Search for the cell housing the specified text and yield its (x, y) center coordinate. 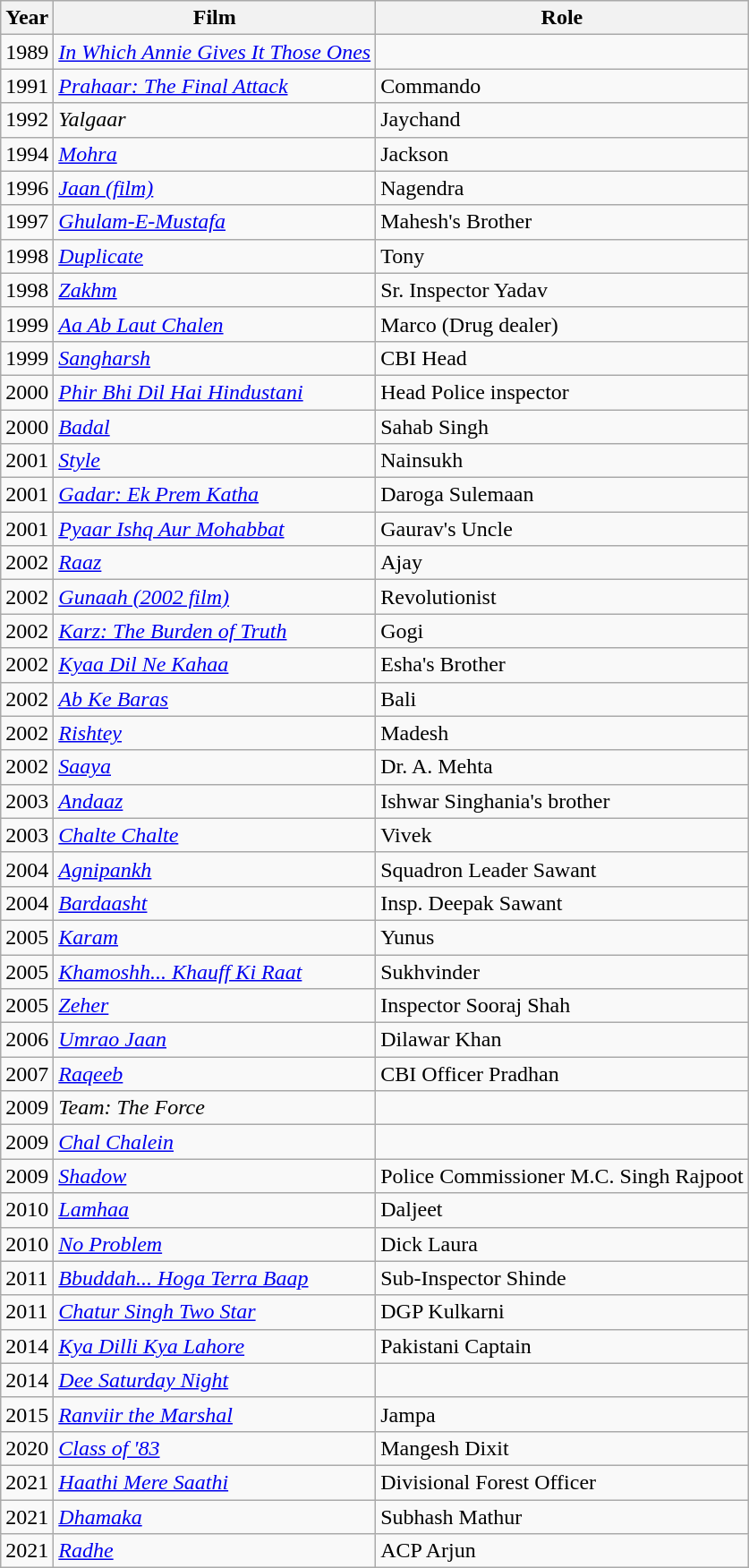
Divisional Forest Officer (562, 1482)
Raqeeb (215, 1074)
Vivek (562, 835)
Haathi Mere Saathi (215, 1482)
Jackson (562, 154)
Insp. Deepak Sawant (562, 903)
2006 (27, 1040)
Year (27, 18)
Inspector Sooraj Shah (562, 1006)
Bardaasht (215, 903)
Dilawar Khan (562, 1040)
Sahab Singh (562, 427)
Role (562, 18)
Ishwar Singhania's brother (562, 801)
Yunus (562, 937)
2020 (27, 1448)
Chalte Chalte (215, 835)
Saaya (215, 767)
Gogi (562, 631)
Ghulam-E-Mustafa (215, 222)
Duplicate (215, 256)
Madesh (562, 733)
Agnipankh (215, 869)
1991 (27, 86)
Karam (215, 937)
Nainsukh (562, 461)
DGP Kulkarni (562, 1312)
CBI Head (562, 358)
Style (215, 461)
Jampa (562, 1414)
Class of '83 (215, 1448)
Ranviir the Marshal (215, 1414)
Jaychand (562, 120)
Police Commissioner M.C. Singh Rajpoot (562, 1176)
Dee Saturday Night (215, 1380)
Sr. Inspector Yadav (562, 290)
Commando (562, 86)
Dr. A. Mehta (562, 767)
Nagendra (562, 188)
2015 (27, 1414)
Sangharsh (215, 358)
Daljeet (562, 1210)
1996 (27, 188)
Radhe (215, 1551)
Kya Dilli Kya Lahore (215, 1346)
Phir Bhi Dil Hai Hindustani (215, 392)
Gadar: Ek Prem Katha (215, 495)
In Which Annie Gives It Those Ones (215, 52)
Marco (Drug dealer) (562, 324)
Head Police inspector (562, 392)
Zeher (215, 1006)
Kyaa Dil Ne Kahaa (215, 665)
CBI Officer Pradhan (562, 1074)
Dick Laura (562, 1244)
1992 (27, 120)
Squadron Leader Sawant (562, 869)
Esha's Brother (562, 665)
Karz: The Burden of Truth (215, 631)
Rishtey (215, 733)
Chal Chalein (215, 1142)
Bali (562, 699)
Mohra (215, 154)
1997 (27, 222)
Gunaah (2002 film) (215, 597)
Revolutionist (562, 597)
Tony (562, 256)
Chatur Singh Two Star (215, 1312)
Bbuddah... Hoga Terra Baap (215, 1278)
Lamhaa (215, 1210)
Khamoshh... Khauff Ki Raat (215, 971)
Andaaz (215, 801)
Film (215, 18)
Pakistani Captain (562, 1346)
Umrao Jaan (215, 1040)
Pyaar Ishq Aur Mohabbat (215, 529)
Badal (215, 427)
Gaurav's Uncle (562, 529)
Daroga Sulemaan (562, 495)
Dhamaka (215, 1517)
Mangesh Dixit (562, 1448)
Sukhvinder (562, 971)
Aa Ab Laut Chalen (215, 324)
Ajay (562, 563)
Yalgaar (215, 120)
Raaz (215, 563)
1989 (27, 52)
Shadow (215, 1176)
2007 (27, 1074)
Prahaar: The Final Attack (215, 86)
Ab Ke Baras (215, 699)
ACP Arjun (562, 1551)
Zakhm (215, 290)
Team: The Force (215, 1108)
No Problem (215, 1244)
Subhash Mathur (562, 1517)
Sub-Inspector Shinde (562, 1278)
1994 (27, 154)
Jaan (film) (215, 188)
Mahesh's Brother (562, 222)
